Scan for the cell matching the given text and deliver its [X, Y] coordinate at center. 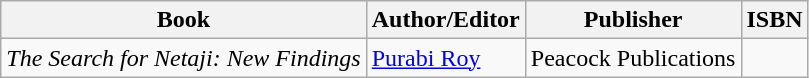
ISBN [774, 20]
Publisher [633, 20]
The Search for Netaji: New Findings [184, 58]
Book [184, 20]
Peacock Publications [633, 58]
Purabi Roy [446, 58]
Author/Editor [446, 20]
